Search for the cell housing the specified text and yield its (X, Y) center coordinate. 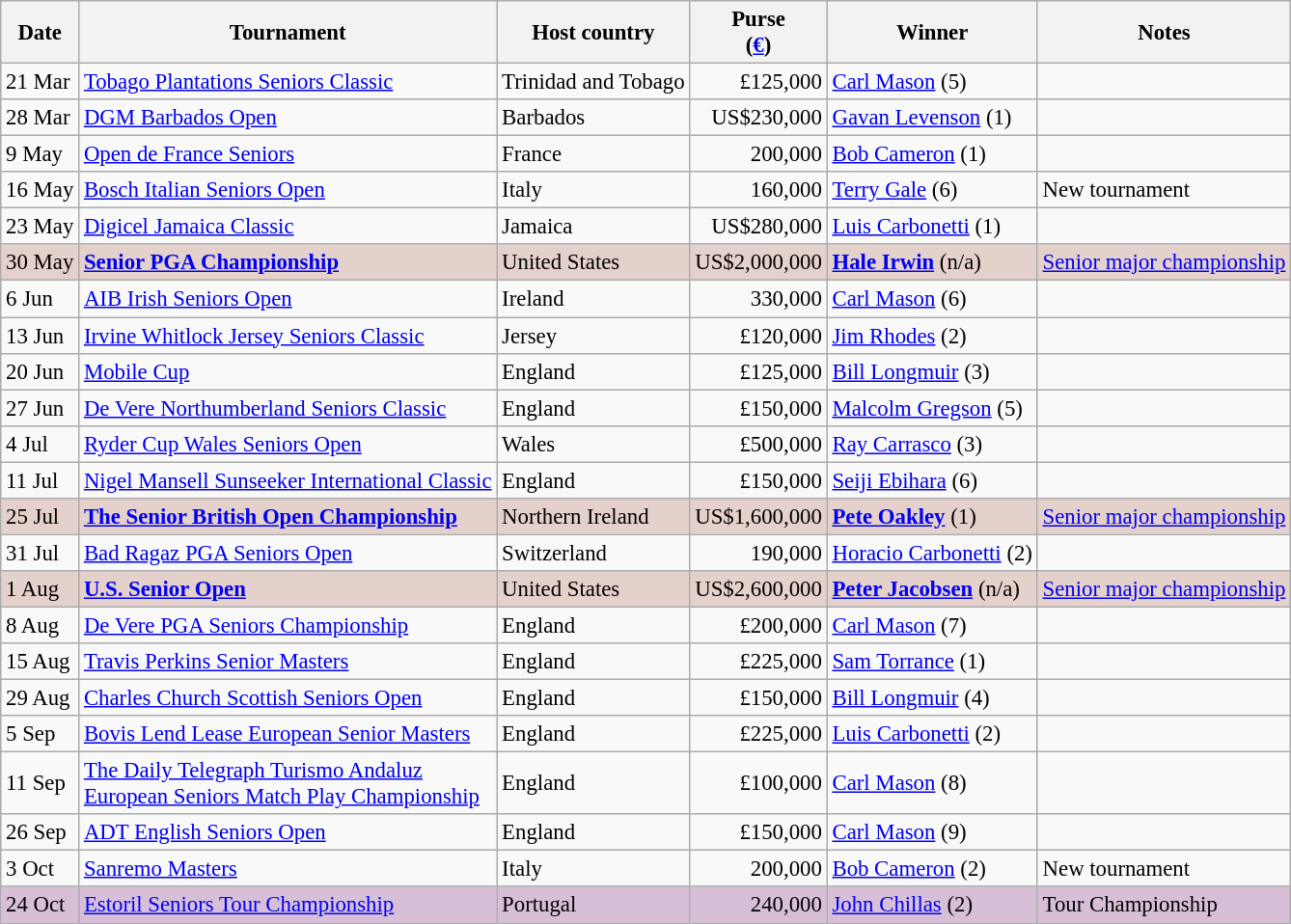
240,000 (758, 906)
U.S. Senior Open (288, 589)
The Senior British Open Championship (288, 517)
Bovis Lend Lease European Senior Masters (288, 734)
Switzerland (593, 553)
Malcolm Gregson (5) (932, 408)
Sam Torrance (1) (932, 662)
Carl Mason (5) (932, 82)
Bill Longmuir (3) (932, 371)
5 Sep (41, 734)
Estoril Seniors Tour Championship (288, 906)
US$230,000 (758, 118)
Carl Mason (6) (932, 299)
Horacio Carbonetti (2) (932, 553)
£100,000 (758, 783)
Bob Cameron (1) (932, 154)
Host country (593, 33)
Senior PGA Championship (288, 263)
Pete Oakley (1) (932, 517)
11 Sep (41, 783)
3 Oct (41, 869)
De Vere Northumberland Seniors Classic (288, 408)
Winner (932, 33)
John Chillas (2) (932, 906)
US$1,600,000 (758, 517)
Luis Carbonetti (2) (932, 734)
160,000 (758, 190)
Charles Church Scottish Seniors Open (288, 698)
Ray Carrasco (3) (932, 444)
30 May (41, 263)
9 May (41, 154)
20 Jun (41, 371)
190,000 (758, 553)
Carl Mason (8) (932, 783)
Wales (593, 444)
Luis Carbonetti (1) (932, 227)
£120,000 (758, 336)
Purse(€) (758, 33)
DGM Barbados Open (288, 118)
Irvine Whitlock Jersey Seniors Classic (288, 336)
£500,000 (758, 444)
4 Jul (41, 444)
US$2,000,000 (758, 263)
Carl Mason (9) (932, 832)
Bill Longmuir (4) (932, 698)
28 Mar (41, 118)
Sanremo Masters (288, 869)
Bosch Italian Seniors Open (288, 190)
Seiji Ebihara (6) (932, 480)
Tournament (288, 33)
Date (41, 33)
Northern Ireland (593, 517)
ADT English Seniors Open (288, 832)
AIB Irish Seniors Open (288, 299)
27 Jun (41, 408)
Gavan Levenson (1) (932, 118)
Terry Gale (6) (932, 190)
Open de France Seniors (288, 154)
Hale Irwin (n/a) (932, 263)
6 Jun (41, 299)
Nigel Mansell Sunseeker International Classic (288, 480)
Notes (1164, 33)
26 Sep (41, 832)
23 May (41, 227)
Barbados (593, 118)
11 Jul (41, 480)
Trinidad and Tobago (593, 82)
Portugal (593, 906)
US$2,600,000 (758, 589)
25 Jul (41, 517)
21 Mar (41, 82)
Mobile Cup (288, 371)
Peter Jacobsen (n/a) (932, 589)
Travis Perkins Senior Masters (288, 662)
29 Aug (41, 698)
Carl Mason (7) (932, 625)
£200,000 (758, 625)
Ryder Cup Wales Seniors Open (288, 444)
31 Jul (41, 553)
Ireland (593, 299)
16 May (41, 190)
Jersey (593, 336)
Jim Rhodes (2) (932, 336)
13 Jun (41, 336)
France (593, 154)
24 Oct (41, 906)
Digicel Jamaica Classic (288, 227)
Jamaica (593, 227)
Bad Ragaz PGA Seniors Open (288, 553)
Tour Championship (1164, 906)
US$280,000 (758, 227)
Tobago Plantations Seniors Classic (288, 82)
8 Aug (41, 625)
330,000 (758, 299)
The Daily Telegraph Turismo AndaluzEuropean Seniors Match Play Championship (288, 783)
Bob Cameron (2) (932, 869)
De Vere PGA Seniors Championship (288, 625)
1 Aug (41, 589)
15 Aug (41, 662)
